Find where the given text appears and provide that cell's center as (x, y) coordinate. 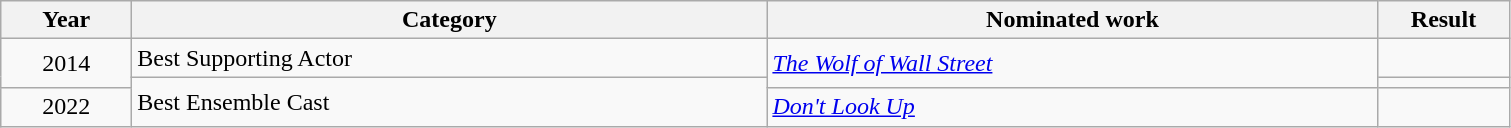
Best Ensemble Cast (450, 102)
The Wolf of Wall Street (1072, 64)
2014 (66, 64)
Year (66, 20)
Category (450, 20)
Best Supporting Actor (450, 58)
Nominated work (1072, 20)
Don't Look Up (1072, 107)
2022 (66, 107)
Result (1444, 20)
